Output the [X, Y] coordinate of the center of the cell containing the given text.  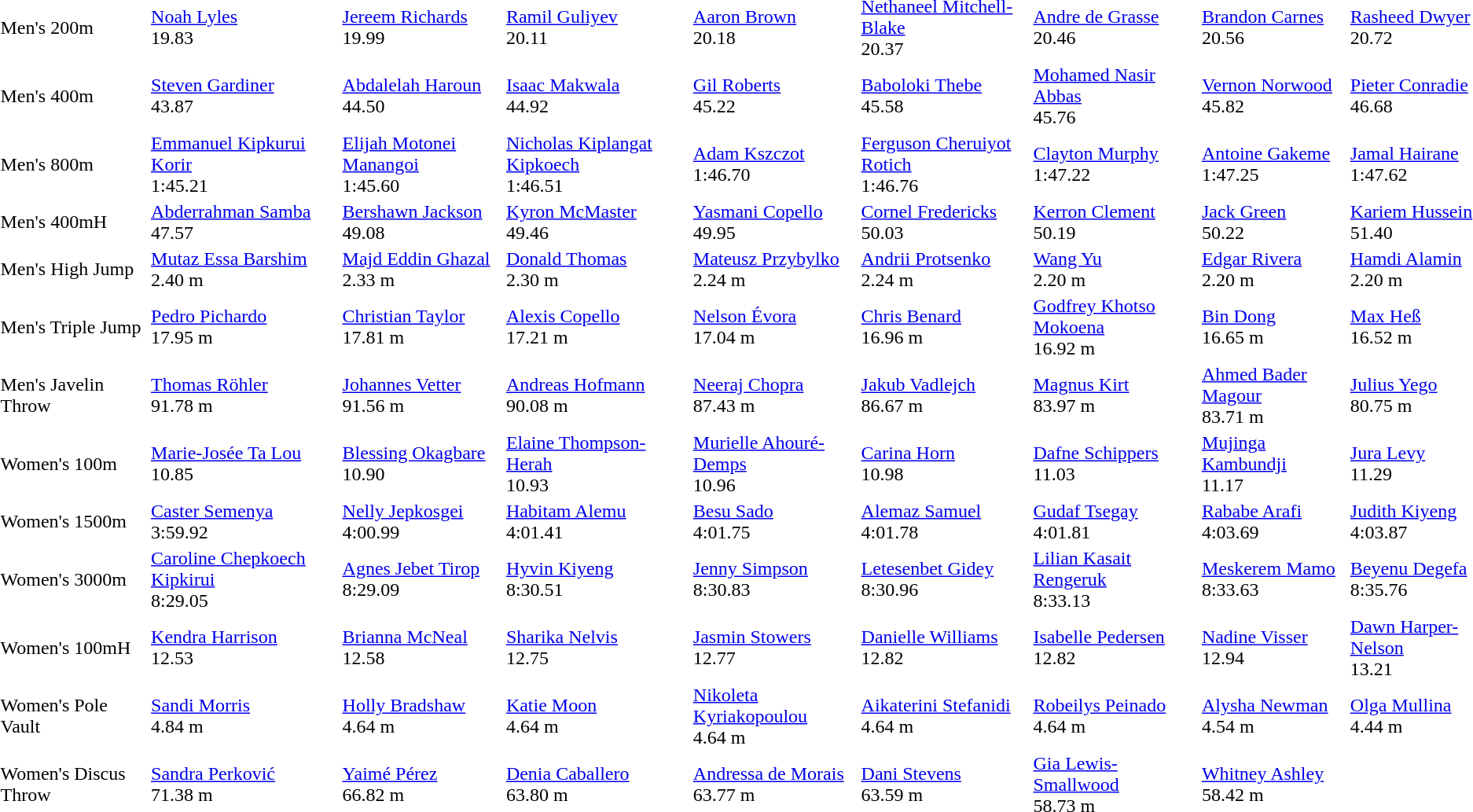
Sandi Morris 4.84 m [244, 716]
Nadine Visser 12.94 [1273, 648]
Jasmin Stowers 12.77 [775, 648]
Elijah Motonei Manangoi 1:45.60 [421, 164]
Bin Dong 16.65 m [1273, 327]
Gil Roberts 45.22 [775, 96]
Hyvin Kiyeng 8:30.51 [597, 579]
Christian Taylor 17.81 m [421, 327]
Abdalelah Haroun 44.50 [421, 96]
Lilian Kasait Rengeruk 8:33.13 [1115, 579]
Robeilys Peinado 4.64 m [1115, 716]
Nikoleta Kyriakopoulou 4.64 m [775, 716]
Agnes Jebet Tirop 8:29.09 [421, 579]
Wang Yu 2.20 m [1115, 269]
Godfrey Khotso Mokoena 16.92 m [1115, 327]
Katie Moon 4.64 m [597, 716]
Bershawn Jackson 49.08 [421, 222]
Kendra Harrison 12.53 [244, 648]
Andreas Hofmann 90.08 m [597, 395]
Nicholas Kiplangat Kipkoech 1:46.51 [597, 164]
Meskerem Mamo 8:33.63 [1273, 579]
Isaac Makwala 44.92 [597, 96]
Sharika Nelvis 12.75 [597, 648]
Mujinga Kambundji 11.17 [1273, 464]
Murielle Ahouré-Demps 10.96 [775, 464]
Aikaterini Stefanidi 4.64 m [945, 716]
Gudaf Tsegay 4:01.81 [1115, 522]
Brianna McNeal 12.58 [421, 648]
Johannes Vetter 91.56 m [421, 395]
Dafne Schippers 11.03 [1115, 464]
Vernon Norwood 45.82 [1273, 96]
Caroline Chepkoech Kipkirui 8:29.05 [244, 579]
Cornel Fredericks 50.03 [945, 222]
Neeraj Chopra 87.43 m [775, 395]
Besu Sado 4:01.75 [775, 522]
Emmanuel Kipkurui Korir 1:45.21 [244, 164]
Magnus Kirt 83.97 m [1115, 395]
Letesenbet Gidey 8:30.96 [945, 579]
Antoine Gakeme 1:47.25 [1273, 164]
Mateusz Przybylko 2.24 m [775, 269]
Marie-Josée Ta Lou 10.85 [244, 464]
Elaine Thompson-Herah 10.93 [597, 464]
Carina Horn 10.98 [945, 464]
Pedro Pichardo 17.95 m [244, 327]
Jakub Vadlejch 86.67 m [945, 395]
Mohamed Nasir Abbas 45.76 [1115, 96]
Andrii Protsenko 2.24 m [945, 269]
Jenny Simpson 8:30.83 [775, 579]
Alexis Copello 17.21 m [597, 327]
Alemaz Samuel 4:01.78 [945, 522]
Kerron Clement 50.19 [1115, 222]
Abderrahman Samba 47.57 [244, 222]
Majd Eddin Ghazal 2.33 m [421, 269]
Ferguson Cheruiyot Rotich 1:46.76 [945, 164]
Adam Kszczot 1:46.70 [775, 164]
Thomas Röhler 91.78 m [244, 395]
Alysha Newman 4.54 m [1273, 716]
Isabelle Pedersen 12.82 [1115, 648]
Kyron McMaster 49.46 [597, 222]
Mutaz Essa Barshim 2.40 m [244, 269]
Clayton Murphy 1:47.22 [1115, 164]
Habitam Alemu 4:01.41 [597, 522]
Jack Green 50.22 [1273, 222]
Nelson Évora 17.04 m [775, 327]
Danielle Williams 12.82 [945, 648]
Steven Gardiner 43.87 [244, 96]
Yasmani Copello 49.95 [775, 222]
Ahmed Bader Magour 83.71 m [1273, 395]
Caster Semenya 3:59.92 [244, 522]
Donald Thomas 2.30 m [597, 269]
Holly Bradshaw 4.64 m [421, 716]
Baboloki Thebe 45.58 [945, 96]
Blessing Okagbare 10.90 [421, 464]
Nelly Jepkosgei 4:00.99 [421, 522]
Rababe Arafi 4:03.69 [1273, 522]
Edgar Rivera 2.20 m [1273, 269]
Chris Benard 16.96 m [945, 327]
